Identify which cell holds the provided text, then report its (X, Y) central coordinate. 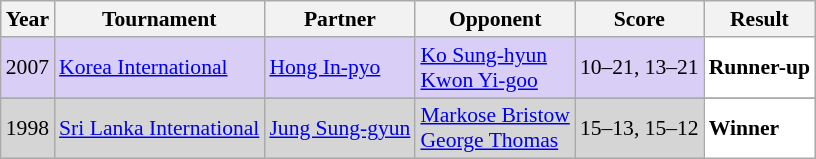
Winner (760, 128)
Sri Lanka International (159, 128)
Markose Bristow George Thomas (494, 128)
Hong In-pyo (340, 68)
Ko Sung-hyun Kwon Yi-goo (494, 68)
15–13, 15–12 (640, 128)
Partner (340, 19)
1998 (28, 128)
Score (640, 19)
Runner-up (760, 68)
Jung Sung-gyun (340, 128)
Result (760, 19)
Tournament (159, 19)
Opponent (494, 19)
10–21, 13–21 (640, 68)
Korea International (159, 68)
2007 (28, 68)
Year (28, 19)
